Scan for the cell matching the given text and deliver its [X, Y] coordinate at center. 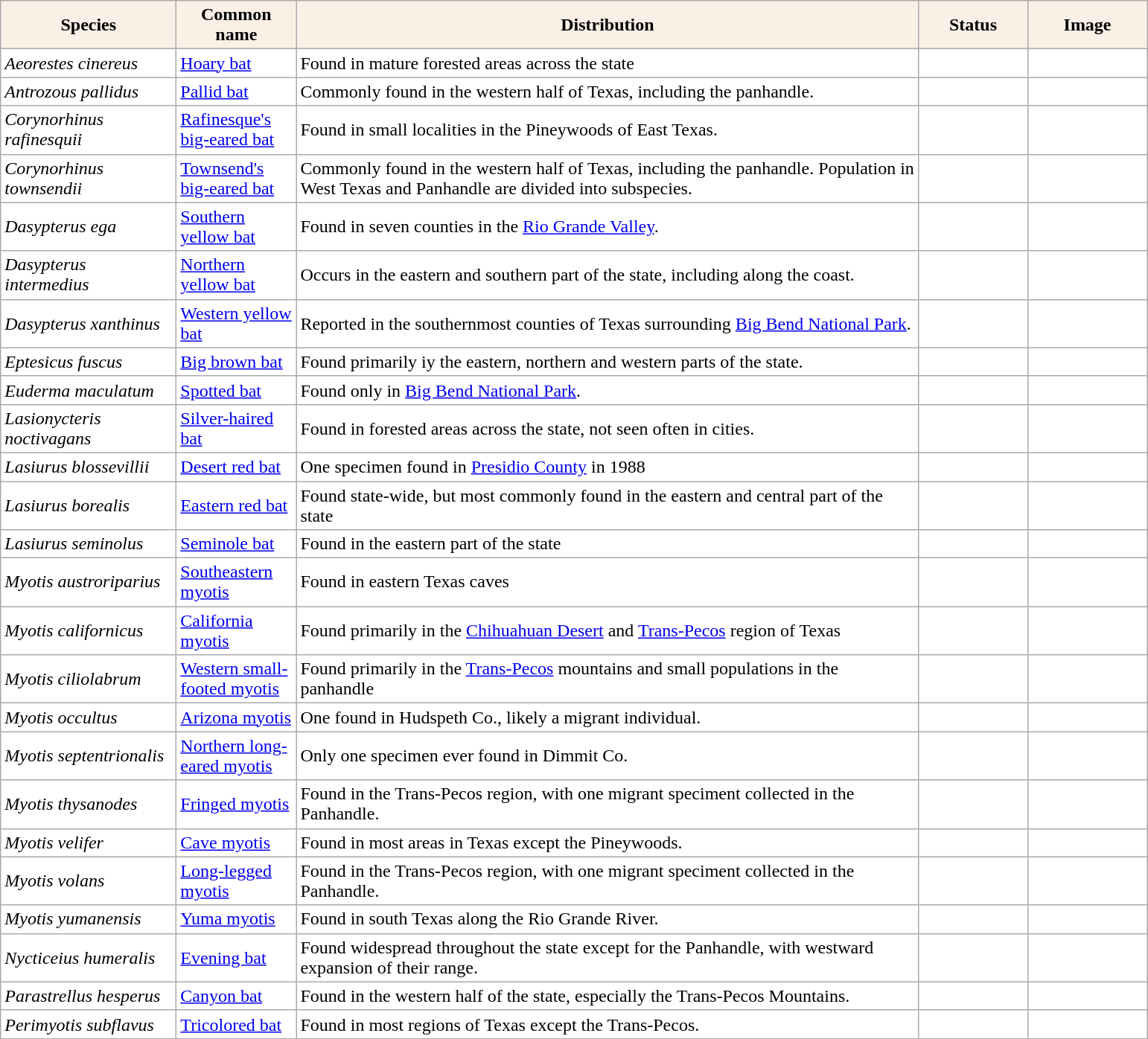
Myotis septentrionalis [89, 756]
Myotis austroriparius [89, 582]
Myotis californicus [89, 631]
Perimyotis subflavus [89, 1024]
Found in seven counties in the Rio Grande Valley. [608, 226]
Antrozous pallidus [89, 92]
Found in eastern Texas caves [608, 582]
Found in most areas in Texas except the Pineywoods. [608, 843]
Hoary bat [237, 63]
Northern long-eared myotis [237, 756]
Lasiurus blossevillii [89, 467]
Found only in Big Bend National Park. [608, 390]
Evening bat [237, 957]
Pallid bat [237, 92]
Found in south Texas along the Rio Grande River. [608, 919]
California myotis [237, 631]
Found primarily iy the eastern, northern and western parts of the state. [608, 362]
Found in small localities in the Pineywoods of East Texas. [608, 130]
Found in most regions of Texas except the Trans-Pecos. [608, 1024]
Dasypterus xanthinus [89, 323]
Canyon bat [237, 996]
Big brown bat [237, 362]
Northern yellow bat [237, 275]
Distribution [608, 25]
Townsend's big-eared bat [237, 179]
Found state-wide, but most commonly found in the eastern and central part of the state [608, 505]
Found in the western half of the state, especially the Trans-Pecos Mountains. [608, 996]
Aeorestes cinereus [89, 63]
Nycticeius humeralis [89, 957]
Common name [237, 25]
Rafinesque's big-eared bat [237, 130]
Myotis ciliolabrum [89, 679]
Occurs in the eastern and southern part of the state, including along the coast. [608, 275]
Long-legged myotis [237, 881]
Eastern red bat [237, 505]
Image [1087, 25]
Commonly found in the western half of Texas, including the panhandle. Population in West Texas and Panhandle are divided into subspecies. [608, 179]
One found in Hudspeth Co., likely a migrant individual. [608, 717]
Reported in the southernmost counties of Texas surrounding Big Bend National Park. [608, 323]
Found in mature forested areas across the state [608, 63]
Spotted bat [237, 390]
Tricolored bat [237, 1024]
Arizona myotis [237, 717]
Fringed myotis [237, 804]
Yuma myotis [237, 919]
Seminole bat [237, 544]
Corynorhinus townsendii [89, 179]
Southern yellow bat [237, 226]
Desert red bat [237, 467]
Lasiurus seminolus [89, 544]
One specimen found in Presidio County in 1988 [608, 467]
Species [89, 25]
Dasypterus intermedius [89, 275]
Found in the eastern part of the state [608, 544]
Myotis occultus [89, 717]
Lasiurus borealis [89, 505]
Eptesicus fuscus [89, 362]
Silver-haired bat [237, 429]
Myotis yumanensis [89, 919]
Dasypterus ega [89, 226]
Lasionycteris noctivagans [89, 429]
Commonly found in the western half of Texas, including the panhandle. [608, 92]
Found primarily in the Chihuahuan Desert and Trans-Pecos region of Texas [608, 631]
Euderma maculatum [89, 390]
Western small-footed myotis [237, 679]
Southeastern myotis [237, 582]
Myotis thysanodes [89, 804]
Myotis velifer [89, 843]
Myotis volans [89, 881]
Found primarily in the Trans-Pecos mountains and small populations in the panhandle [608, 679]
Corynorhinus rafinesquii [89, 130]
Found in forested areas across the state, not seen often in cities. [608, 429]
Western yellow bat [237, 323]
Found widespread throughout the state except for the Panhandle, with westward expansion of their range. [608, 957]
Status [973, 25]
Parastrellus hesperus [89, 996]
Only one specimen ever found in Dimmit Co. [608, 756]
Cave myotis [237, 843]
